Identify which cell holds the provided text, then report its (X, Y) central coordinate. 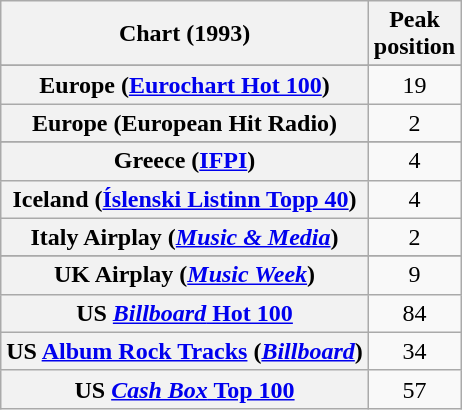
84 (414, 313)
Chart (1993) (185, 34)
Europe (Eurochart Hot 100) (185, 85)
US Album Rock Tracks (Billboard) (185, 351)
Peakposition (414, 34)
Italy Airplay (Music & Media) (185, 237)
19 (414, 85)
UK Airplay (Music Week) (185, 275)
34 (414, 351)
9 (414, 275)
US Billboard Hot 100 (185, 313)
Europe (European Hit Radio) (185, 123)
Greece (IFPI) (185, 161)
US Cash Box Top 100 (185, 389)
Iceland (Íslenski Listinn Topp 40) (185, 199)
57 (414, 389)
